Locate the cell with the specified text and output its (x, y) center coordinate. 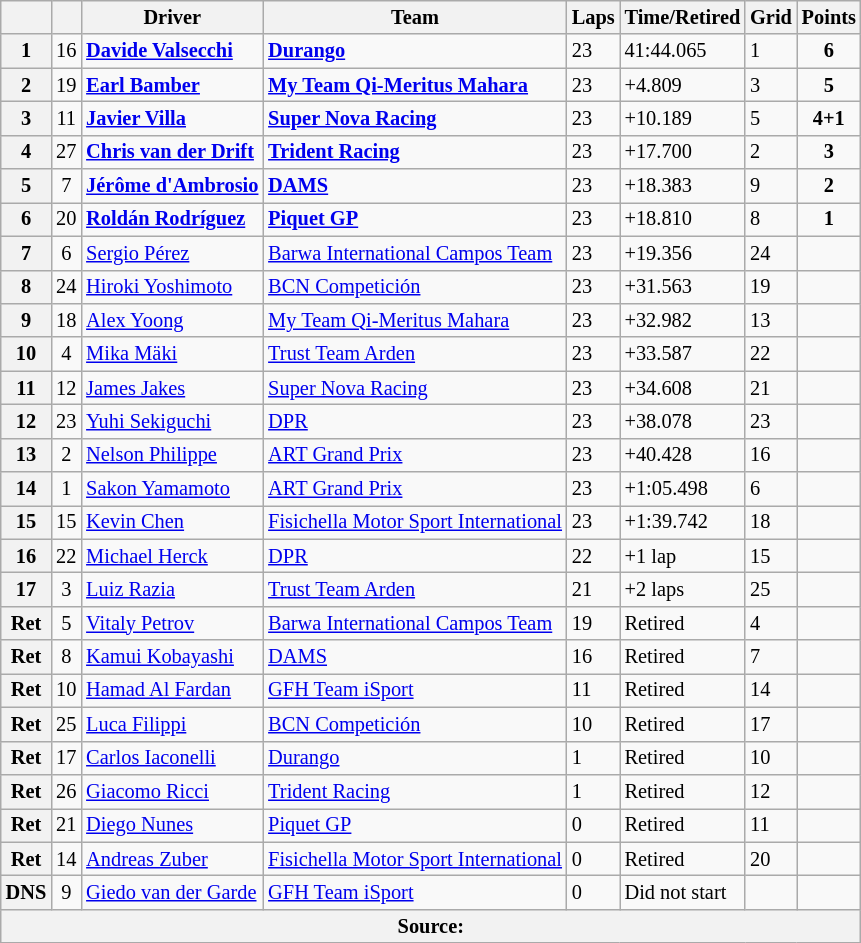
+17.700 (683, 152)
+18.383 (683, 186)
+33.587 (683, 354)
+34.608 (683, 388)
Andreas Zuber (172, 859)
Hamad Al Fardan (172, 690)
+1:05.498 (683, 489)
+1 lap (683, 556)
Kamui Kobayashi (172, 657)
Javier Villa (172, 118)
DNS (26, 892)
Carlos Iaconelli (172, 758)
Earl Bamber (172, 85)
Sakon Yamamoto (172, 489)
Team (415, 17)
Roldán Rodríguez (172, 219)
+18.810 (683, 219)
Giacomo Ricci (172, 791)
Time/Retired (683, 17)
+4.809 (683, 85)
26 (66, 791)
Luiz Razia (172, 589)
+10.189 (683, 118)
+32.982 (683, 320)
Did not start (683, 892)
Grid (771, 17)
Vitaly Petrov (172, 623)
4+1 (829, 118)
+1:39.742 (683, 522)
Mika Mäki (172, 354)
27 (66, 152)
41:44.065 (683, 51)
Laps (594, 17)
Source: (431, 926)
Sergio Pérez (172, 253)
+2 laps (683, 589)
Luca Filippi (172, 724)
Jérôme d'Ambrosio (172, 186)
James Jakes (172, 388)
+38.078 (683, 421)
Yuhi Sekiguchi (172, 421)
Giedo van der Garde (172, 892)
Nelson Philippe (172, 455)
Diego Nunes (172, 825)
Michael Herck (172, 556)
Davide Valsecchi (172, 51)
Chris van der Drift (172, 152)
Kevin Chen (172, 522)
+40.428 (683, 455)
+19.356 (683, 253)
+31.563 (683, 287)
Points (829, 17)
Hiroki Yoshimoto (172, 287)
Alex Yoong (172, 320)
Driver (172, 17)
